Find where the given text appears and provide that cell's center as (x, y) coordinate. 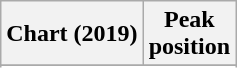
Peakposition (189, 34)
Chart (2019) (72, 34)
